Capture the cell that displays the provided text and extract its (x, y) central coordinate. 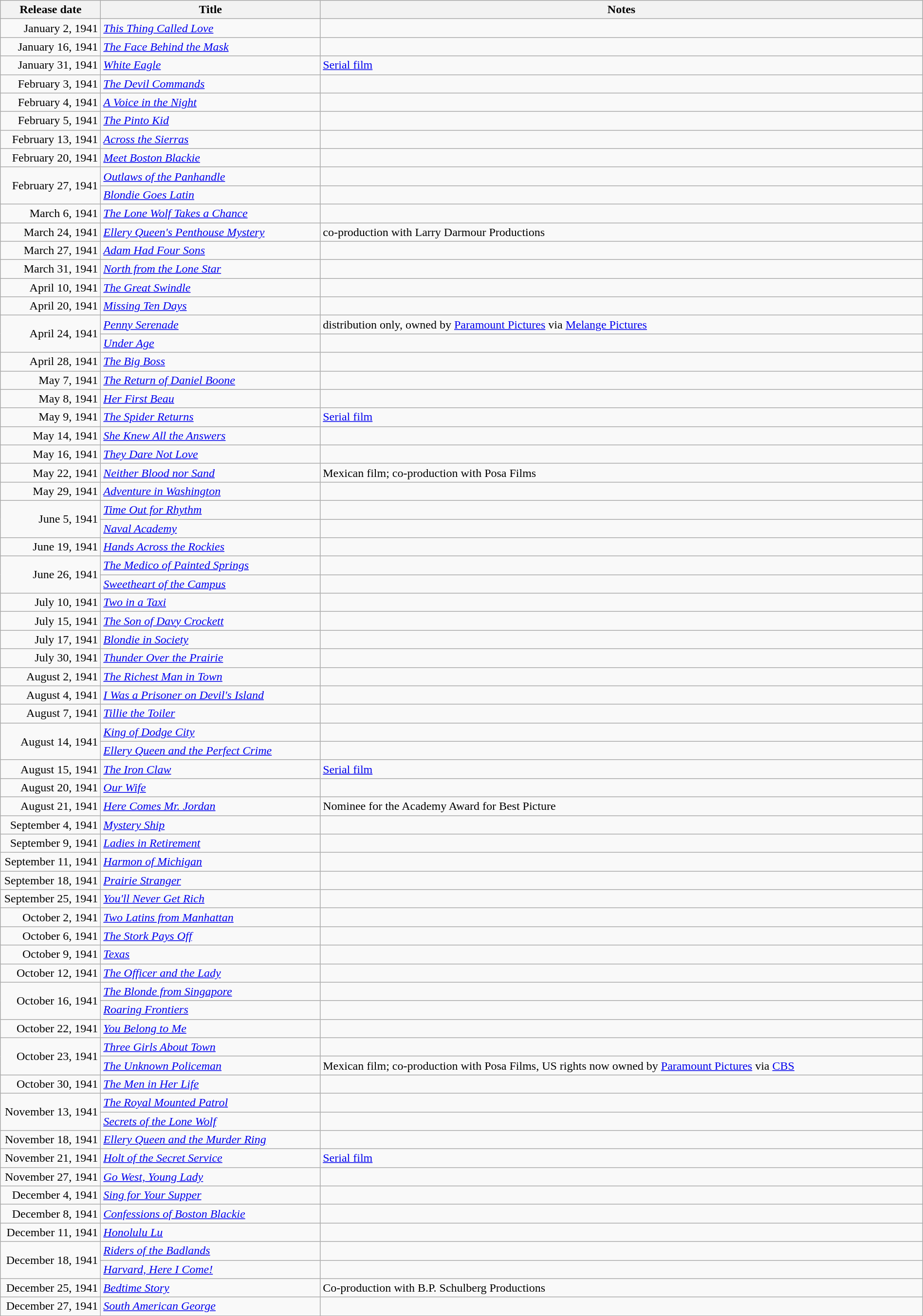
December 4, 1941 (51, 1195)
Holt of the Secret Service (210, 1158)
July 10, 1941 (51, 603)
Go West, Young Lady (210, 1177)
May 16, 1941 (51, 454)
Co-production with B.P. Schulberg Productions (622, 1288)
Her First Beau (210, 399)
Under Age (210, 343)
Harmon of Michigan (210, 862)
distribution only, owned by Paramount Pictures via Melange Pictures (622, 325)
Release date (51, 10)
The Return of Daniel Boone (210, 380)
Three Girls About Town (210, 1047)
September 25, 1941 (51, 899)
The Spider Returns (210, 417)
Missing Ten Days (210, 306)
August 4, 1941 (51, 695)
The Big Boss (210, 362)
September 4, 1941 (51, 825)
The Royal Mounted Patrol (210, 1102)
October 22, 1941 (51, 1028)
August 7, 1941 (51, 713)
February 20, 1941 (51, 158)
Confessions of Boston Blackie (210, 1214)
The Son of Davy Crockett (210, 621)
August 20, 1941 (51, 787)
August 15, 1941 (51, 769)
The Face Behind the Mask (210, 47)
The Great Swindle (210, 288)
May 22, 1941 (51, 473)
The Iron Claw (210, 769)
October 30, 1941 (51, 1084)
Texas (210, 954)
She Knew All the Answers (210, 436)
December 11, 1941 (51, 1232)
January 16, 1941 (51, 47)
Roaring Frontiers (210, 1010)
Riders of the Badlands (210, 1251)
February 4, 1941 (51, 102)
The Men in Her Life (210, 1084)
October 9, 1941 (51, 954)
August 2, 1941 (51, 676)
Outlaws of the Panhandle (210, 176)
They Dare Not Love (210, 454)
White Eagle (210, 65)
February 27, 1941 (51, 185)
December 27, 1941 (51, 1306)
Two in a Taxi (210, 603)
Nominee for the Academy Award for Best Picture (622, 806)
February 5, 1941 (51, 121)
The Devil Commands (210, 84)
September 11, 1941 (51, 862)
Bedtime Story (210, 1288)
April 28, 1941 (51, 362)
Here Comes Mr. Jordan (210, 806)
South American George (210, 1306)
July 30, 1941 (51, 658)
Time Out for Rhythm (210, 510)
Ellery Queen and the Perfect Crime (210, 750)
October 23, 1941 (51, 1056)
Penny Serenade (210, 325)
Meet Boston Blackie (210, 158)
The Unknown Policeman (210, 1065)
June 26, 1941 (51, 575)
Sweetheart of the Campus (210, 584)
September 18, 1941 (51, 880)
The Officer and the Lady (210, 973)
Secrets of the Lone Wolf (210, 1121)
The Richest Man in Town (210, 676)
October 16, 1941 (51, 1001)
Sing for Your Supper (210, 1195)
June 19, 1941 (51, 547)
July 15, 1941 (51, 621)
July 17, 1941 (51, 640)
August 21, 1941 (51, 806)
Harvard, Here I Come! (210, 1269)
Thunder Over the Prairie (210, 658)
Notes (622, 10)
I Was a Prisoner on Devil's Island (210, 695)
October 12, 1941 (51, 973)
December 25, 1941 (51, 1288)
Hands Across the Rockies (210, 547)
March 24, 1941 (51, 232)
North from the Lone Star (210, 269)
May 8, 1941 (51, 399)
Across the Sierras (210, 139)
Naval Academy (210, 528)
The Lone Wolf Takes a Chance (210, 213)
This Thing Called Love (210, 28)
A Voice in the Night (210, 102)
Blondie Goes Latin (210, 195)
The Blonde from Singapore (210, 991)
The Medico of Painted Springs (210, 566)
Tillie the Toiler (210, 713)
May 29, 1941 (51, 491)
November 13, 1941 (51, 1112)
Ellery Queen's Penthouse Mystery (210, 232)
Prairie Stranger (210, 880)
Ellery Queen and the Murder Ring (210, 1140)
Two Latins from Manhattan (210, 917)
Our Wife (210, 787)
May 7, 1941 (51, 380)
April 20, 1941 (51, 306)
The Stork Pays Off (210, 936)
March 6, 1941 (51, 213)
May 14, 1941 (51, 436)
May 9, 1941 (51, 417)
King of Dodge City (210, 732)
Adam Had Four Sons (210, 251)
December 18, 1941 (51, 1260)
Mystery Ship (210, 825)
March 31, 1941 (51, 269)
April 10, 1941 (51, 288)
Mexican film; co-production with Posa Films (622, 473)
co-production with Larry Darmour Productions (622, 232)
November 27, 1941 (51, 1177)
August 14, 1941 (51, 741)
The Pinto Kid (210, 121)
September 9, 1941 (51, 843)
February 3, 1941 (51, 84)
Mexican film; co-production with Posa Films, US rights now owned by Paramount Pictures via CBS (622, 1065)
January 2, 1941 (51, 28)
April 24, 1941 (51, 334)
Honolulu Lu (210, 1232)
Blondie in Society (210, 640)
December 8, 1941 (51, 1214)
November 18, 1941 (51, 1140)
February 13, 1941 (51, 139)
Title (210, 10)
November 21, 1941 (51, 1158)
You Belong to Me (210, 1028)
March 27, 1941 (51, 251)
Neither Blood nor Sand (210, 473)
You'll Never Get Rich (210, 899)
Ladies in Retirement (210, 843)
Adventure in Washington (210, 491)
October 6, 1941 (51, 936)
October 2, 1941 (51, 917)
June 5, 1941 (51, 519)
January 31, 1941 (51, 65)
